Detect which cell encompasses the target text, then output its [X, Y] center coordinate. 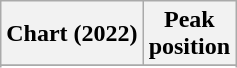
Chart (2022) [72, 34]
Peakposition [189, 34]
